Search for the cell housing the specified text and yield its [X, Y] center coordinate. 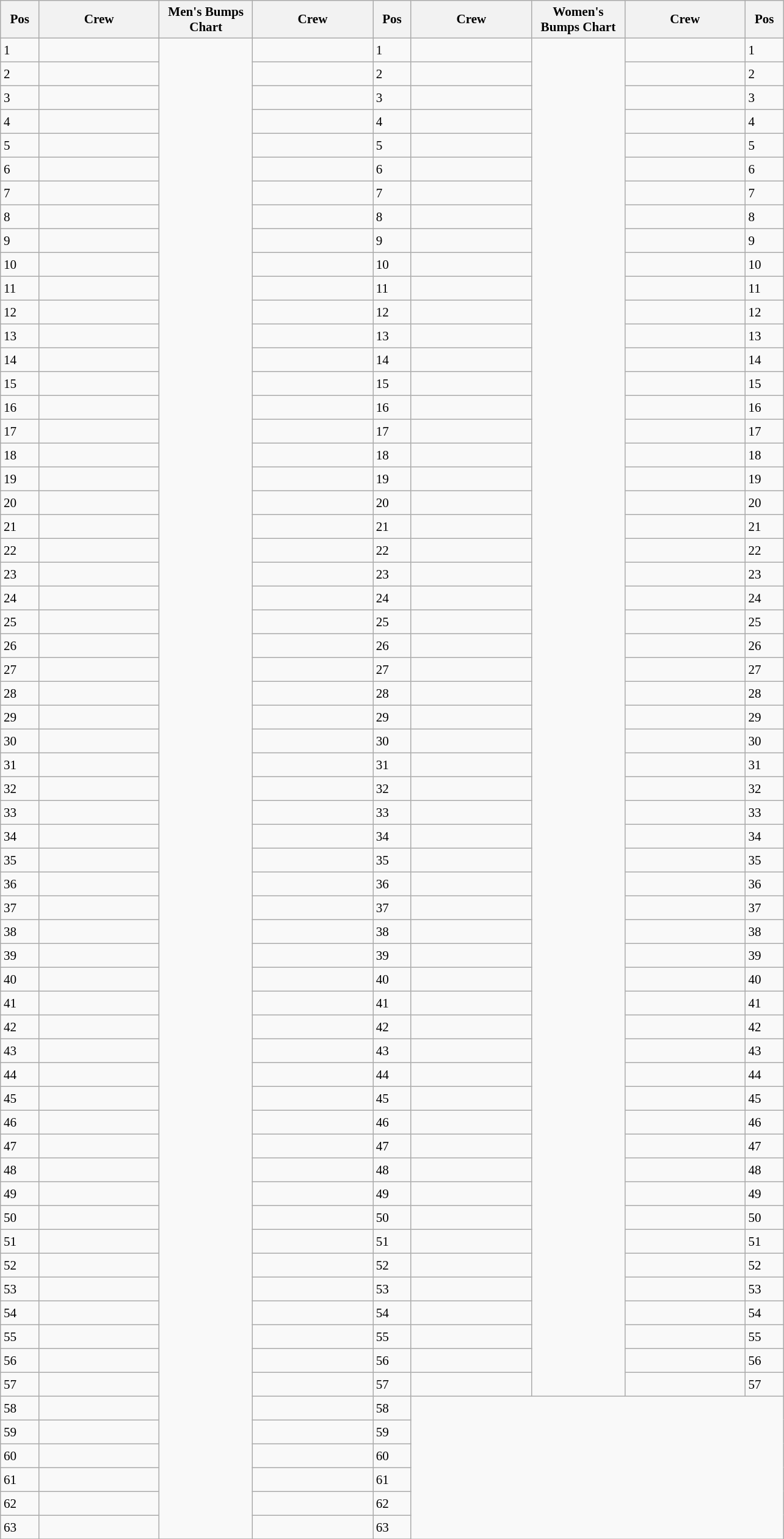
Women's Bumps Chart [578, 20]
Men's Bumps Chart [206, 20]
